Output the [x, y] coordinate of the center of the cell containing the given text.  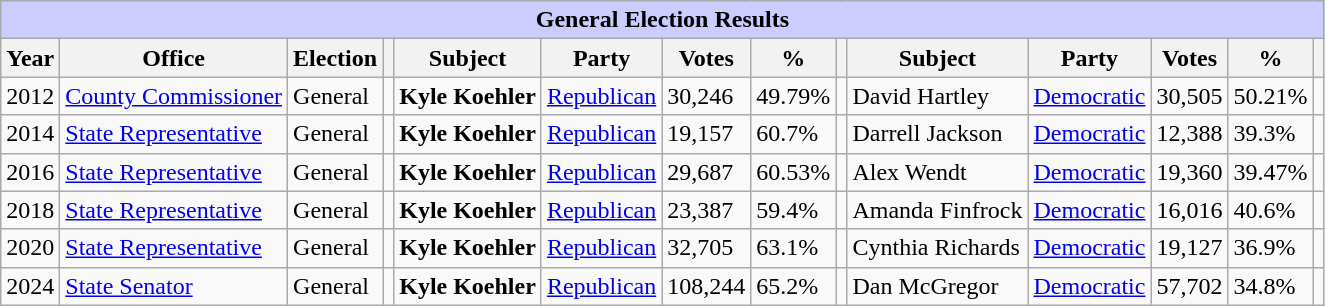
30,246 [706, 96]
General Election Results [662, 20]
2014 [30, 134]
60.7% [794, 134]
Darrell Jackson [938, 134]
65.2% [794, 286]
County Commissioner [174, 96]
59.4% [794, 210]
Amanda Finfrock [938, 210]
19,360 [1190, 172]
30,505 [1190, 96]
State Senator [174, 286]
40.6% [1270, 210]
49.79% [794, 96]
108,244 [706, 286]
Dan McGregor [938, 286]
19,157 [706, 134]
57,702 [1190, 286]
Year [30, 58]
34.8% [1270, 286]
12,388 [1190, 134]
2012 [30, 96]
Alex Wendt [938, 172]
63.1% [794, 248]
2024 [30, 286]
2018 [30, 210]
19,127 [1190, 248]
16,016 [1190, 210]
2020 [30, 248]
39.3% [1270, 134]
David Hartley [938, 96]
2016 [30, 172]
39.47% [1270, 172]
23,387 [706, 210]
Cynthia Richards [938, 248]
50.21% [1270, 96]
29,687 [706, 172]
Office [174, 58]
Election [336, 58]
36.9% [1270, 248]
60.53% [794, 172]
32,705 [706, 248]
